Capture the cell that displays the provided text and extract its [x, y] central coordinate. 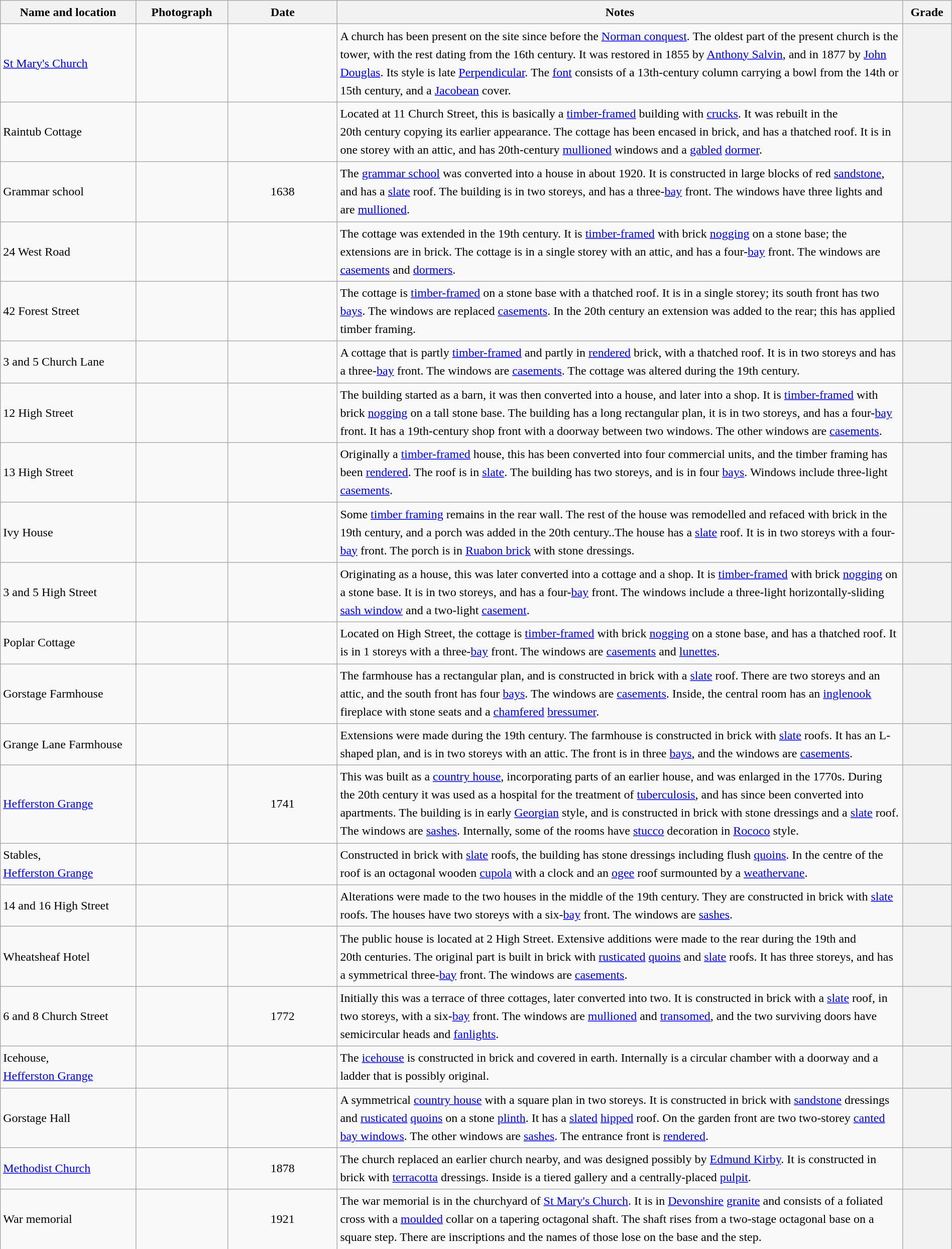
12 High Street [68, 413]
6 and 8 Church Street [68, 1016]
Gorstage Hall [68, 1118]
St Mary's Church [68, 63]
3 and 5 High Street [68, 592]
Photograph [182, 12]
Wheatsheaf Hotel [68, 956]
1638 [283, 192]
13 High Street [68, 472]
24 West Road [68, 251]
3 and 5 Church Lane [68, 362]
Poplar Cottage [68, 643]
The icehouse is constructed in brick and covered in earth. Internally is a circular chamber with a doorway and a ladder that is possibly original. [620, 1067]
1921 [283, 1219]
Raintub Cottage [68, 132]
Hefferston Grange [68, 805]
Notes [620, 12]
War memorial [68, 1219]
Grade [927, 12]
Gorstage Farmhouse [68, 694]
1741 [283, 805]
Icehouse,Hefferston Grange [68, 1067]
Methodist Church [68, 1168]
1878 [283, 1168]
42 Forest Street [68, 311]
14 and 16 High Street [68, 906]
Name and location [68, 12]
Grange Lane Farmhouse [68, 744]
Stables,Hefferston Grange [68, 864]
Grammar school [68, 192]
1772 [283, 1016]
Date [283, 12]
Ivy House [68, 532]
